Capture the cell that displays the provided text and extract its [x, y] central coordinate. 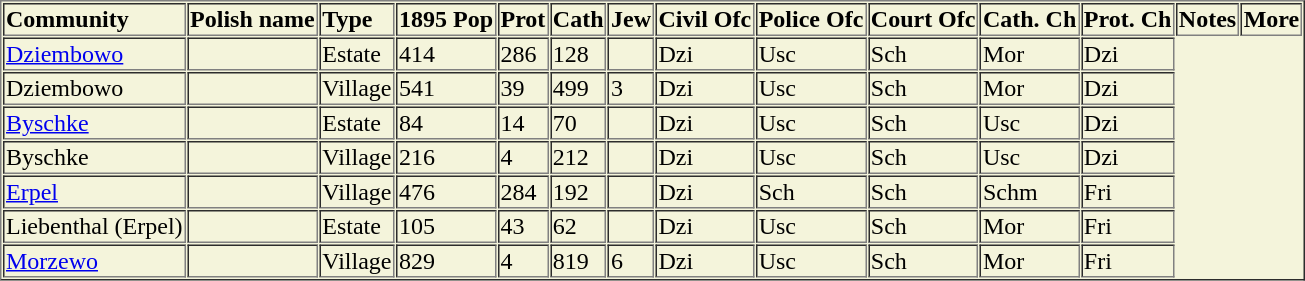
62 [578, 226]
Polish name [252, 20]
Morzewo [94, 260]
Jew [631, 20]
105 [446, 226]
Type [356, 20]
14 [522, 122]
Community [94, 20]
819 [578, 260]
Schm [1030, 192]
More [1272, 20]
Notes [1208, 20]
499 [578, 88]
Court Ofc [924, 20]
216 [446, 158]
192 [578, 192]
286 [522, 54]
414 [446, 54]
1895 Pop [446, 20]
43 [522, 226]
476 [446, 192]
Liebenthal (Erpel) [94, 226]
541 [446, 88]
Cath. Ch [1030, 20]
284 [522, 192]
Prot [522, 20]
829 [446, 260]
Erpel [94, 192]
212 [578, 158]
Police Ofc [812, 20]
Prot. Ch [1128, 20]
6 [631, 260]
128 [578, 54]
Cath [578, 20]
Civil Ofc [706, 20]
70 [578, 122]
84 [446, 122]
39 [522, 88]
3 [631, 88]
